Capture the cell that displays the provided text and extract its [X, Y] central coordinate. 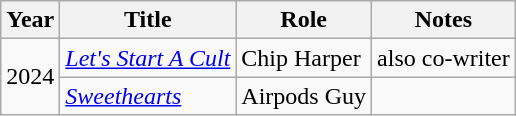
Year [30, 20]
Let's Start A Cult [148, 58]
Airpods Guy [304, 96]
2024 [30, 77]
Role [304, 20]
also co-writer [444, 58]
Sweethearts [148, 96]
Title [148, 20]
Chip Harper [304, 58]
Notes [444, 20]
